Output the [X, Y] coordinate of the center of the cell containing the given text.  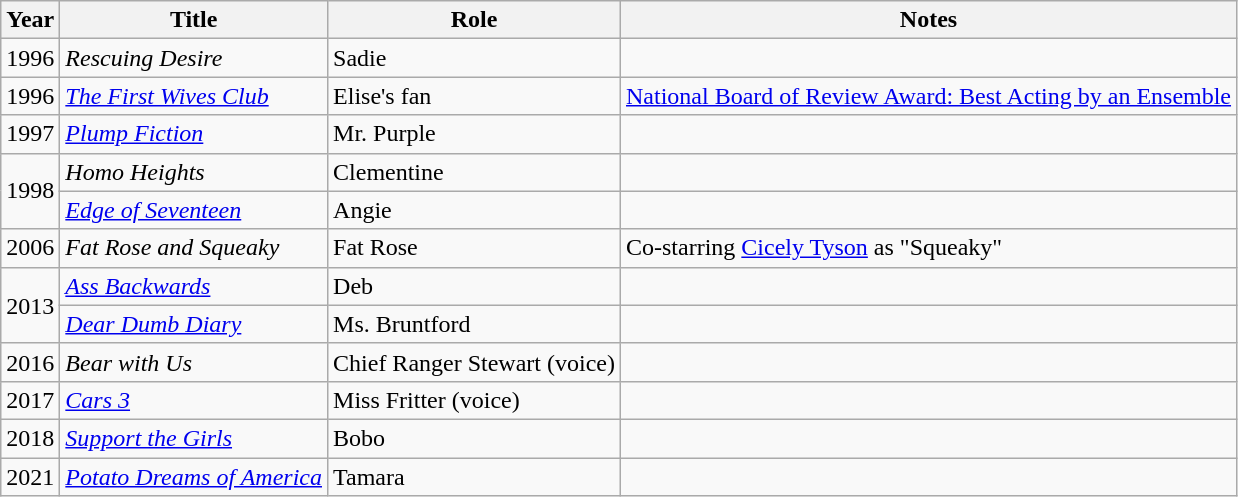
Sadie [474, 58]
Year [30, 20]
Fat Rose and Squeaky [194, 248]
Dear Dumb Diary [194, 324]
Potato Dreams of America [194, 477]
National Board of Review Award: Best Acting by an Ensemble [928, 96]
Bobo [474, 438]
Role [474, 20]
Deb [474, 286]
2013 [30, 305]
Notes [928, 20]
Miss Fritter (voice) [474, 400]
Edge of Seventeen [194, 210]
Clementine [474, 172]
2018 [30, 438]
Tamara [474, 477]
2016 [30, 362]
2021 [30, 477]
Ass Backwards [194, 286]
Angie [474, 210]
The First Wives Club [194, 96]
Title [194, 20]
Plump Fiction [194, 134]
Elise's fan [474, 96]
Homo Heights [194, 172]
2017 [30, 400]
1998 [30, 191]
Cars 3 [194, 400]
Fat Rose [474, 248]
1997 [30, 134]
Mr. Purple [474, 134]
Bear with Us [194, 362]
Co-starring Cicely Tyson as "Squeaky" [928, 248]
Support the Girls [194, 438]
Rescuing Desire [194, 58]
Chief Ranger Stewart (voice) [474, 362]
Ms. Bruntford [474, 324]
2006 [30, 248]
